For the text-containing cell, return its midpoint in [x, y] coordinate format. 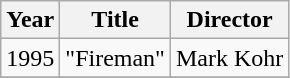
Year [30, 20]
Title [116, 20]
"Fireman" [116, 58]
Director [229, 20]
Mark Kohr [229, 58]
1995 [30, 58]
